Determine the [x, y] coordinate at the center of the cell enclosing the given text.  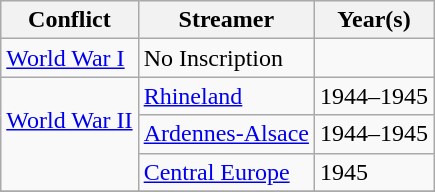
Streamer [226, 20]
Rhineland [226, 96]
World War I [70, 58]
Year(s) [374, 20]
Ardennes-Alsace [226, 134]
Central Europe [226, 172]
1945 [374, 172]
No Inscription [226, 58]
Conflict [70, 20]
World War II [70, 134]
